Provide the [X, Y] coordinate of the cell's center where the given text is located.  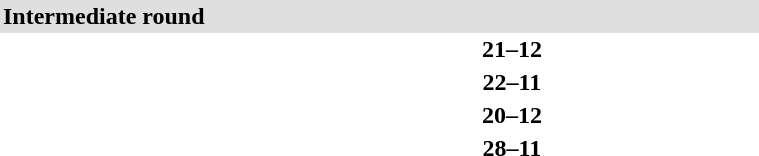
21–12 [512, 50]
22–11 [512, 82]
20–12 [512, 116]
Intermediate round [379, 16]
